Find where the given text appears and provide that cell's center as (x, y) coordinate. 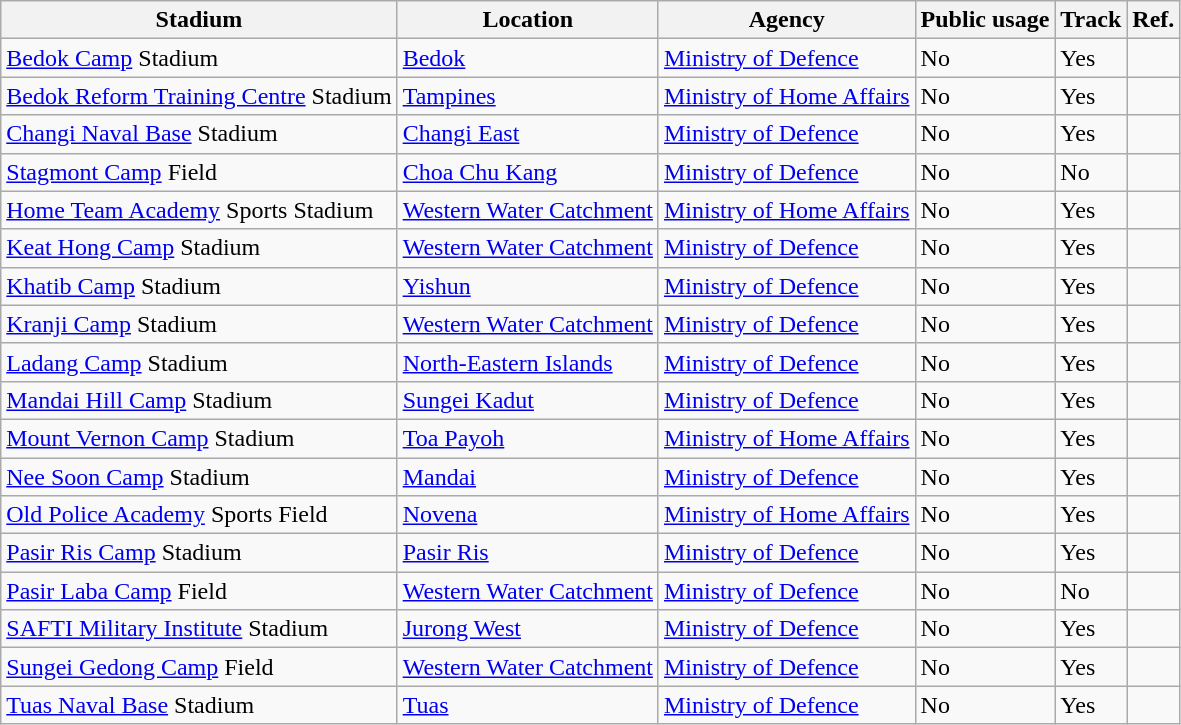
Toa Payoh (528, 438)
Kranji Camp Stadium (199, 324)
Pasir Ris Camp Stadium (199, 553)
Sungei Gedong Camp Field (199, 667)
Nee Soon Camp Stadium (199, 477)
Changi East (528, 134)
Tuas (528, 705)
Bedok Reform Training Centre Stadium (199, 96)
Ref. (1154, 20)
Sungei Kadut (528, 400)
Pasir Laba Camp Field (199, 591)
Mount Vernon Camp Stadium (199, 438)
Stadium (199, 20)
Home Team Academy Sports Stadium (199, 210)
Track (1091, 20)
SAFTI Military Institute Stadium (199, 629)
Novena (528, 515)
Yishun (528, 286)
Khatib Camp Stadium (199, 286)
Jurong West (528, 629)
Tuas Naval Base Stadium (199, 705)
Ladang Camp Stadium (199, 362)
Mandai (528, 477)
Bedok Camp Stadium (199, 58)
Keat Hong Camp Stadium (199, 248)
Bedok (528, 58)
Changi Naval Base Stadium (199, 134)
Choa Chu Kang (528, 172)
Agency (786, 20)
Location (528, 20)
North-Eastern Islands (528, 362)
Mandai Hill Camp Stadium (199, 400)
Old Police Academy Sports Field (199, 515)
Tampines (528, 96)
Public usage (985, 20)
Stagmont Camp Field (199, 172)
Pasir Ris (528, 553)
